Capture the cell that displays the provided text and extract its [X, Y] central coordinate. 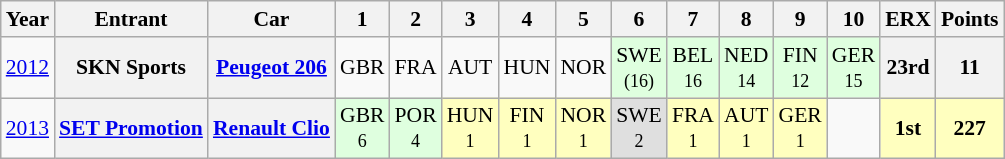
FIN12 [800, 68]
HUN [528, 68]
GER1 [800, 128]
10 [854, 19]
AUT1 [746, 128]
1st [908, 128]
SET Promotion [131, 128]
NED14 [746, 68]
SWE(16) [639, 68]
2013 [28, 128]
SKN Sports [131, 68]
9 [800, 19]
NOR [583, 68]
FRA1 [693, 128]
11 [970, 68]
227 [970, 128]
Points [970, 19]
GER15 [854, 68]
23rd [908, 68]
GBR [362, 68]
AUT [470, 68]
5 [583, 19]
FRA [416, 68]
Peugeot 206 [272, 68]
SWE2 [639, 128]
POR4 [416, 128]
Car [272, 19]
2 [416, 19]
Renault Clio [272, 128]
7 [693, 19]
4 [528, 19]
Entrant [131, 19]
ERX [908, 19]
Year [28, 19]
1 [362, 19]
6 [639, 19]
HUN1 [470, 128]
8 [746, 19]
GBR6 [362, 128]
BEL16 [693, 68]
2012 [28, 68]
FIN1 [528, 128]
NOR1 [583, 128]
3 [470, 19]
